Capture the cell that displays the provided text and extract its (X, Y) central coordinate. 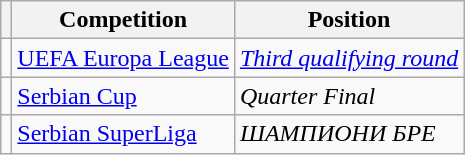
UEFA Europa League (124, 58)
Quarter Final (348, 96)
Serbian Cup (124, 96)
Third qualifying round (348, 58)
Position (348, 20)
ШАМПИОНИ БРЕ (348, 134)
Competition (124, 20)
Serbian SuperLiga (124, 134)
